Provide the (x, y) coordinate of the cell's center where the given text is located.  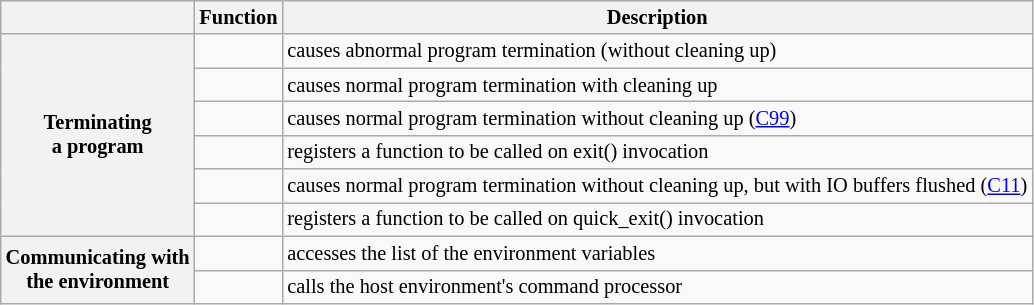
causes normal program termination without cleaning up (C99) (657, 118)
Function (239, 17)
registers a function to be called on exit() invocation (657, 152)
causes normal program termination with cleaning up (657, 85)
Communicating withthe environment (98, 270)
Description (657, 17)
causes normal program termination without cleaning up, but with IO buffers flushed (C11) (657, 186)
accesses the list of the environment variables (657, 253)
causes abnormal program termination (without cleaning up) (657, 51)
Terminating a program (98, 135)
registers a function to be called on quick_exit() invocation (657, 219)
calls the host environment's command processor (657, 287)
